Detect which cell encompasses the target text, then output its [X, Y] center coordinate. 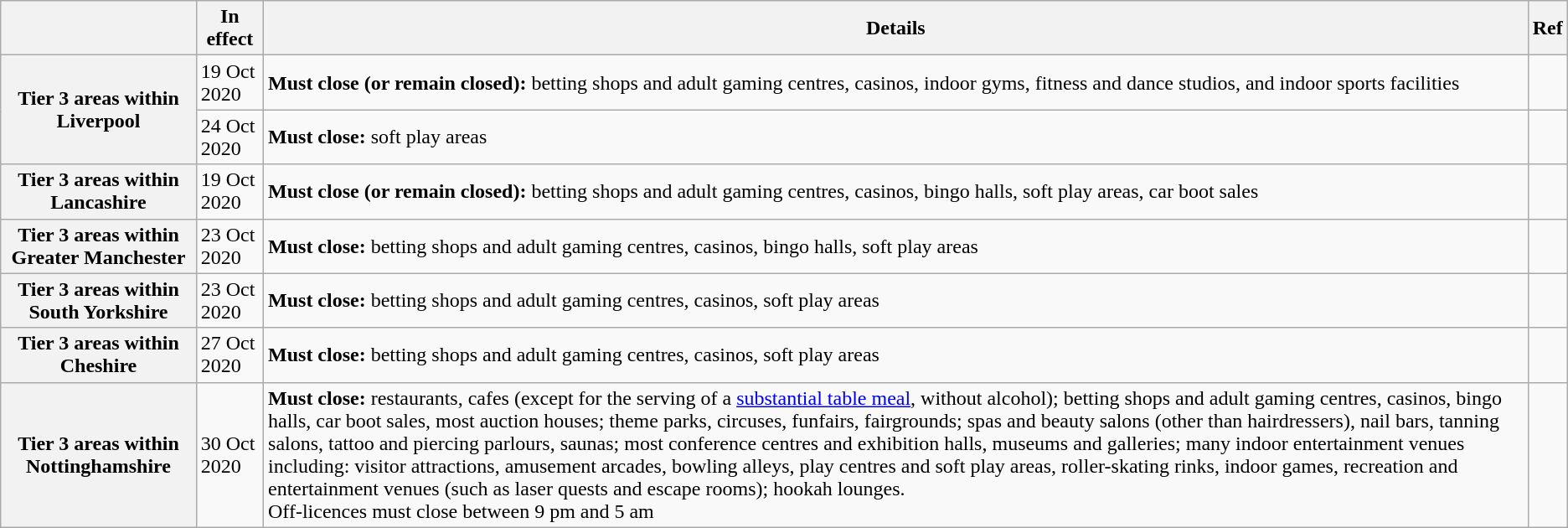
Must close (or remain closed): betting shops and adult gaming centres, casinos, bingo halls, soft play areas, car boot sales [896, 191]
Tier 3 areas within Lancashire [99, 191]
Tier 3 areas within South Yorkshire [99, 300]
Must close: soft play areas [896, 137]
Ref [1548, 28]
Must close (or remain closed): betting shops and adult gaming centres, casinos, indoor gyms, fitness and dance studios, and indoor sports facilities [896, 82]
27 Oct 2020 [230, 355]
Must close: betting shops and adult gaming centres, casinos, bingo halls, soft play areas [896, 246]
30 Oct 2020 [230, 454]
In effect [230, 28]
Tier 3 areas within Liverpool [99, 110]
Tier 3 areas within Cheshire [99, 355]
Details [896, 28]
24 Oct 2020 [230, 137]
Tier 3 areas within Nottinghamshire [99, 454]
Tier 3 areas within Greater Manchester [99, 246]
